Scan for the cell matching the given text and deliver its [x, y] coordinate at center. 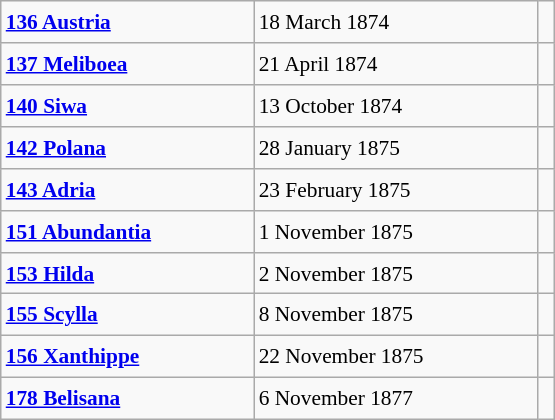
6 November 1877 [396, 399]
178 Belisana [128, 399]
8 November 1875 [396, 315]
23 February 1875 [396, 189]
28 January 1875 [396, 148]
140 Siwa [128, 106]
151 Abundantia [128, 231]
142 Polana [128, 148]
156 Xanthippe [128, 357]
18 March 1874 [396, 22]
155 Scylla [128, 315]
21 April 1874 [396, 64]
153 Hilda [128, 273]
2 November 1875 [396, 273]
22 November 1875 [396, 357]
137 Meliboea [128, 64]
136 Austria [128, 22]
1 November 1875 [396, 231]
143 Adria [128, 189]
13 October 1874 [396, 106]
